Locate the cell with the specified text and output its (x, y) center coordinate. 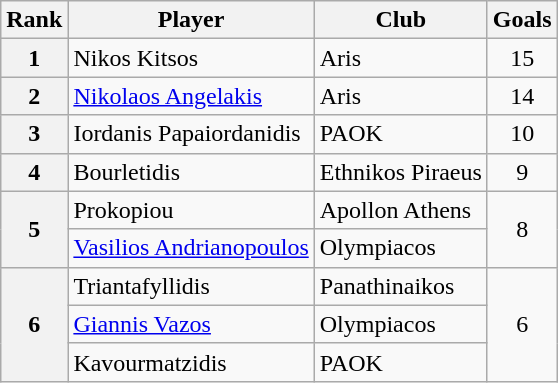
9 (522, 172)
4 (34, 172)
Vasilios Andrianopoulos (191, 248)
Player (191, 20)
Goals (522, 20)
15 (522, 58)
Nikolaos Angelakis (191, 96)
2 (34, 96)
Kavourmatzidis (191, 362)
3 (34, 134)
Ethnikos Piraeus (400, 172)
Apollon Athens (400, 210)
Bourletidis (191, 172)
Iordanis Papaiordanidis (191, 134)
Triantafyllidis (191, 286)
1 (34, 58)
Giannis Vazos (191, 324)
Panathinaikos (400, 286)
Club (400, 20)
Prokopiou (191, 210)
Rank (34, 20)
10 (522, 134)
14 (522, 96)
Nikos Kitsos (191, 58)
8 (522, 229)
5 (34, 229)
